Search for the cell housing the specified text and yield its [x, y] center coordinate. 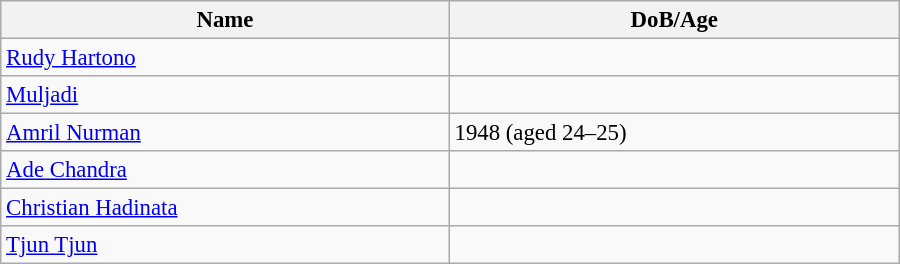
Amril Nurman [225, 133]
DoB/Age [674, 20]
Christian Hadinata [225, 208]
Rudy Hartono [225, 58]
1948 (aged 24–25) [674, 133]
Muljadi [225, 95]
Name [225, 20]
Tjun Tjun [225, 245]
Ade Chandra [225, 170]
